Locate the cell with the specified text and output its (X, Y) center coordinate. 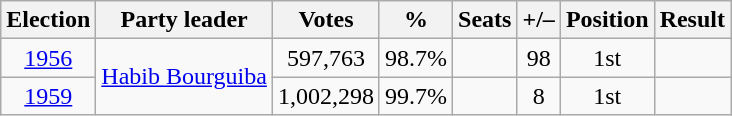
Seats (485, 20)
% (416, 20)
99.7% (416, 96)
1959 (48, 96)
+/– (538, 20)
8 (538, 96)
Party leader (184, 20)
597,763 (326, 58)
Habib Bourguiba (184, 77)
1956 (48, 58)
Election (48, 20)
98 (538, 58)
Result (692, 20)
Position (607, 20)
1,002,298 (326, 96)
98.7% (416, 58)
Votes (326, 20)
